For the text-containing cell, return its midpoint in (x, y) coordinate format. 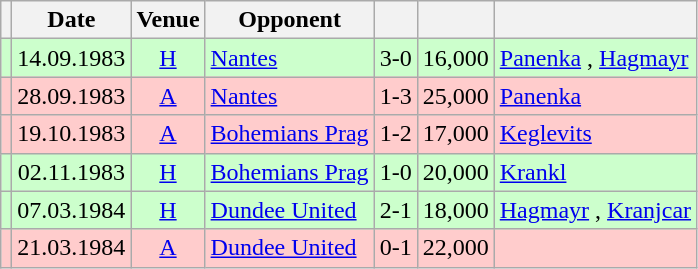
Hagmayr , Kranjcar (595, 210)
Date (72, 20)
22,000 (456, 248)
21.03.1984 (72, 248)
Venue (168, 20)
16,000 (456, 58)
1-0 (396, 172)
Keglevits (595, 134)
28.09.1983 (72, 96)
2-1 (396, 210)
Opponent (290, 20)
20,000 (456, 172)
19.10.1983 (72, 134)
02.11.1983 (72, 172)
Panenka (595, 96)
Krankl (595, 172)
3-0 (396, 58)
25,000 (456, 96)
18,000 (456, 210)
0-1 (396, 248)
Panenka , Hagmayr (595, 58)
14.09.1983 (72, 58)
17,000 (456, 134)
1-3 (396, 96)
07.03.1984 (72, 210)
1-2 (396, 134)
